Find where the given text appears and provide that cell's center as (X, Y) coordinate. 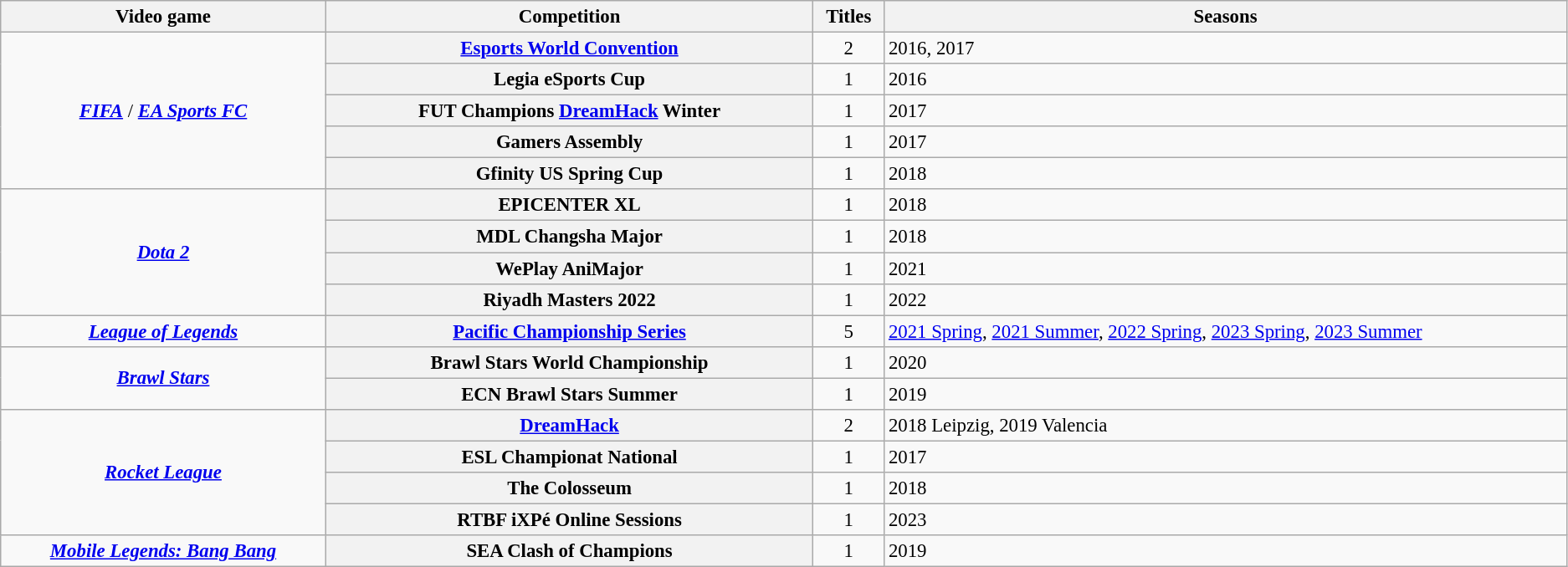
RTBF iXPé Online Sessions (569, 519)
2018 Leipzig, 2019 Valencia (1226, 426)
Gfinity US Spring Cup (569, 174)
The Colosseum (569, 488)
League of Legends (163, 331)
MDL Changsha Major (569, 237)
Legia eSports Cup (569, 79)
ECN Brawl Stars Summer (569, 394)
Titles (848, 17)
Video game (163, 17)
WePlay AniMajor (569, 268)
Brawl Stars World Championship (569, 362)
2016 (1226, 79)
Pacific Championship Series (569, 331)
Riyadh Masters 2022 (569, 299)
FUT Champions DreamHack Winter (569, 111)
Gamers Assembly (569, 142)
DreamHack (569, 426)
2020 (1226, 362)
SEA Clash of Champions (569, 551)
EPICENTER XL (569, 205)
2021 (1226, 268)
FIFA / EA Sports FC (163, 111)
2023 (1226, 519)
2021 Spring, 2021 Summer, 2022 Spring, 2023 Spring, 2023 Summer (1226, 331)
Esports World Convention (569, 49)
2016, 2017 (1226, 49)
2022 (1226, 299)
Mobile Legends: Bang Bang (163, 551)
Competition (569, 17)
Seasons (1226, 17)
Brawl Stars (163, 378)
Dota 2 (163, 252)
ESL Championat National (569, 457)
Rocket League (163, 472)
5 (848, 331)
